Search for the cell housing the specified text and yield its (x, y) center coordinate. 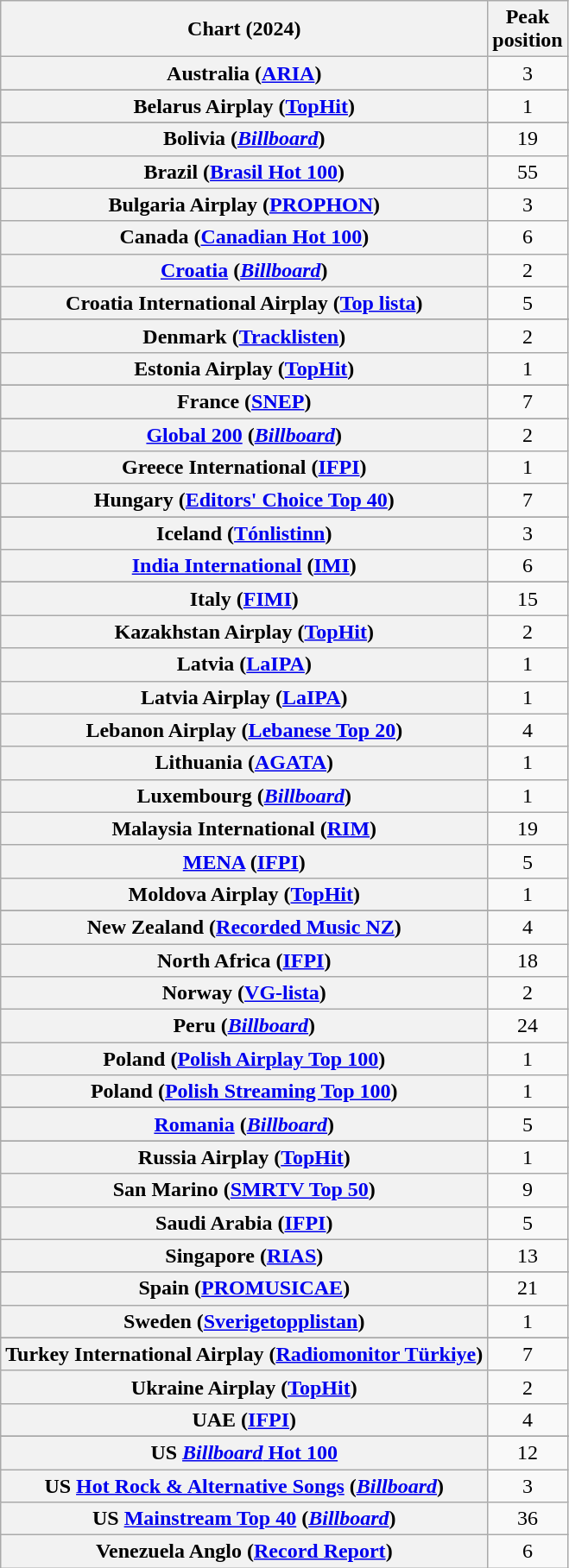
North Africa (IFPI) (244, 960)
21 (528, 1288)
Turkey International Airplay (Radiomonitor Türkiye) (244, 1354)
Latvia (LaIPA) (244, 664)
India International (IMI) (244, 566)
San Marino (SMRTV Top 50) (244, 1190)
Ukraine Airplay (TopHit) (244, 1387)
Australia (ARIA) (244, 73)
36 (528, 1519)
MENA (IFPI) (244, 861)
Spain (PROMUSICAE) (244, 1288)
24 (528, 1026)
Poland (Polish Streaming Top 100) (244, 1092)
Croatia (Billboard) (244, 270)
US Hot Rock & Alternative Songs (Billboard) (244, 1485)
Norway (VG-lista) (244, 993)
55 (528, 172)
Peakposition (528, 29)
France (SNEP) (244, 401)
Brazil (Brasil Hot 100) (244, 172)
Peru (Billboard) (244, 1026)
Bulgaria Airplay (PROPHON) (244, 205)
New Zealand (Recorded Music NZ) (244, 927)
13 (528, 1256)
Denmark (Tracklisten) (244, 336)
Global 200 (Billboard) (244, 434)
Singapore (RIAS) (244, 1256)
15 (528, 599)
Saudi Arabia (IFPI) (244, 1223)
US Billboard Hot 100 (244, 1452)
Hungary (Editors' Choice Top 40) (244, 501)
Malaysia International (RIM) (244, 828)
Kazakhstan Airplay (TopHit) (244, 632)
Greece International (IFPI) (244, 468)
9 (528, 1190)
Belarus Airplay (TopHit) (244, 106)
Moldova Airplay (TopHit) (244, 894)
Chart (2024) (244, 29)
Russia Airplay (TopHit) (244, 1157)
Venezuela Anglo (Record Report) (244, 1552)
Iceland (Tónlistinn) (244, 533)
12 (528, 1452)
Estonia Airplay (TopHit) (244, 368)
Italy (FIMI) (244, 599)
Croatia International Airplay (Top lista) (244, 303)
Bolivia (Billboard) (244, 139)
Sweden (Sverigetopplistan) (244, 1321)
US Mainstream Top 40 (Billboard) (244, 1519)
Romania (Billboard) (244, 1124)
Lebanon Airplay (Lebanese Top 20) (244, 730)
Poland (Polish Airplay Top 100) (244, 1059)
Canada (Canadian Hot 100) (244, 237)
18 (528, 960)
Latvia Airplay (LaIPA) (244, 697)
Luxembourg (Billboard) (244, 796)
UAE (IFPI) (244, 1420)
Lithuania (AGATA) (244, 763)
